Pinpoint the cell where the given text exists, returning its (x, y) midpoint coordinate. 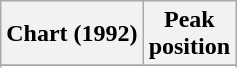
Chart (1992) (72, 34)
Peakposition (189, 34)
